From the cell containing the given text, extract its center point as [X, Y] coordinate. 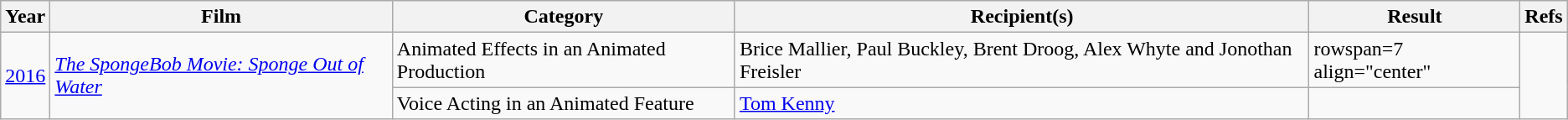
2016 [25, 76]
The SpongeBob Movie: Sponge Out of Water [221, 76]
Result [1415, 17]
Tom Kenny [1022, 103]
Recipient(s) [1022, 17]
Category [563, 17]
Brice Mallier, Paul Buckley, Brent Droog, Alex Whyte and Jonothan Freisler [1022, 60]
Animated Effects in an Animated Production [563, 60]
Film [221, 17]
Refs [1544, 17]
rowspan=7 align="center" [1415, 60]
Voice Acting in an Animated Feature [563, 103]
Year [25, 17]
